Return the [x, y] coordinate for the center point of the cell that contains the specified text.  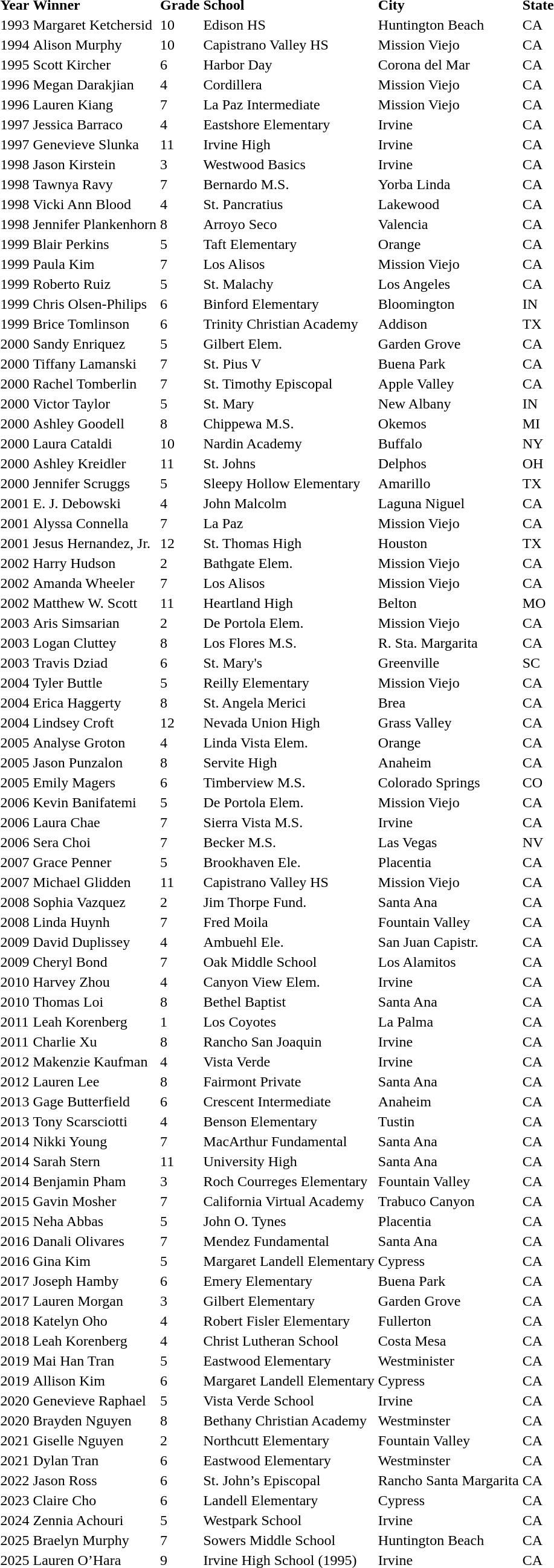
Nikki Young [95, 1141]
St. Johns [289, 463]
La Paz [289, 523]
Jim Thorpe Fund. [289, 902]
Grass Valley [448, 723]
Lauren Morgan [95, 1301]
Crescent Intermediate [289, 1102]
Katelyn Oho [95, 1321]
Victor Taylor [95, 404]
Neha Abbas [95, 1221]
Nevada Union High [289, 723]
Addison [448, 324]
Erica Haggerty [95, 703]
Blair Perkins [95, 244]
Benson Elementary [289, 1121]
Gavin Mosher [95, 1201]
Linda Huynh [95, 922]
John Malcolm [289, 503]
Jason Ross [95, 1480]
Jason Kirstein [95, 164]
Becker M.S. [289, 842]
Timberview M.S. [289, 782]
Westminister [448, 1361]
Tawnya Ravy [95, 184]
Michael Glidden [95, 882]
Los Alamitos [448, 962]
Lauren Kiang [95, 105]
Rachel Tomberlin [95, 384]
Servite High [289, 763]
Valencia [448, 224]
St. Timothy Episcopal [289, 384]
Scott Kircher [95, 65]
Amarillo [448, 483]
Sleepy Hollow Elementary [289, 483]
R. Sta. Margarita [448, 643]
California Virtual Academy [289, 1201]
Fairmont Private [289, 1082]
Vista Verde [289, 1062]
Zennia Achouri [95, 1520]
Jessica Barraco [95, 124]
Harbor Day [289, 65]
Travis Dziad [95, 663]
Brea [448, 703]
Lakewood [448, 204]
Linda Vista Elem. [289, 743]
Rancho Santa Margarita [448, 1480]
Gilbert Elementary [289, 1301]
Bloomington [448, 304]
Ashley Kreidler [95, 463]
Alison Murphy [95, 45]
Yorba Linda [448, 184]
Emily Magers [95, 782]
Chris Olsen-Philips [95, 304]
Allison Kim [95, 1381]
Costa Mesa [448, 1341]
Alyssa Connella [95, 523]
Megan Darakjian [95, 85]
Mendez Fundamental [289, 1241]
Christ Lutheran School [289, 1341]
Irvine High [289, 144]
Brice Tomlinson [95, 324]
Edison HS [289, 25]
Lindsey Croft [95, 723]
Corona del Mar [448, 65]
Logan Cluttey [95, 643]
Sandy Enriquez [95, 344]
Harry Hudson [95, 563]
Matthew W. Scott [95, 603]
Danali Olivares [95, 1241]
San Juan Capistr. [448, 942]
Houston [448, 543]
Braelyn Murphy [95, 1540]
Los Angeles [448, 284]
Tyler Buttle [95, 683]
Joseph Hamby [95, 1281]
Sarah Stern [95, 1161]
Laura Cataldi [95, 444]
St. Angela Merici [289, 703]
Eastshore Elementary [289, 124]
Los Coyotes [289, 1022]
St. Pancratius [289, 204]
Thomas Loi [95, 1002]
Sierra Vista M.S. [289, 822]
Genevieve Raphael [95, 1401]
Laguna Niguel [448, 503]
Margaret Ketchersid [95, 25]
Chippewa M.S. [289, 424]
Nardin Academy [289, 444]
Roberto Ruiz [95, 284]
Claire Cho [95, 1500]
Jennifer Scruggs [95, 483]
Charlie Xu [95, 1042]
St. Malachy [289, 284]
Fred Moila [289, 922]
Bethany Christian Academy [289, 1421]
Grace Penner [95, 862]
Brookhaven Ele. [289, 862]
Fullerton [448, 1321]
Emery Elementary [289, 1281]
St. Pius V [289, 364]
Bethel Baptist [289, 1002]
Arroyo Seco [289, 224]
Analyse Groton [95, 743]
Laura Chae [95, 822]
St. Mary [289, 404]
Tustin [448, 1121]
Colorado Springs [448, 782]
E. J. Debowski [95, 503]
St. John’s Episcopal [289, 1480]
Vicki Ann Blood [95, 204]
Tony Scarsciotti [95, 1121]
Okemos [448, 424]
Gage Butterfield [95, 1102]
Apple Valley [448, 384]
Bathgate Elem. [289, 563]
Canyon View Elem. [289, 982]
David Duplissey [95, 942]
Taft Elementary [289, 244]
Giselle Nguyen [95, 1441]
Westpark School [289, 1520]
St. Thomas High [289, 543]
Oak Middle School [289, 962]
Greenville [448, 663]
Las Vegas [448, 842]
Sophia Vazquez [95, 902]
Trabuco Canyon [448, 1201]
Cheryl Bond [95, 962]
Jason Punzalon [95, 763]
Trinity Christian Academy [289, 324]
Los Flores M.S. [289, 643]
La Palma [448, 1022]
Cordillera [289, 85]
St. Mary's [289, 663]
1 [180, 1022]
University High [289, 1161]
Vista Verde School [289, 1401]
Jesus Hernandez, Jr. [95, 543]
Makenzie Kaufman [95, 1062]
Ambuehl Ele. [289, 942]
Paula Kim [95, 264]
Brayden Nguyen [95, 1421]
Genevieve Slunka [95, 144]
Mai Han Tran [95, 1361]
La Paz Intermediate [289, 105]
Northcutt Elementary [289, 1441]
Kevin Banifatemi [95, 802]
MacArthur Fundamental [289, 1141]
Lauren Lee [95, 1082]
Westwood Basics [289, 164]
Aris Simsarian [95, 623]
Benjamin Pham [95, 1181]
Jennifer Plankenhorn [95, 224]
Delphos [448, 463]
Gina Kim [95, 1261]
Rancho San Joaquin [289, 1042]
Amanda Wheeler [95, 583]
New Albany [448, 404]
Harvey Zhou [95, 982]
Belton [448, 603]
Dylan Tran [95, 1460]
Tiffany Lamanski [95, 364]
Heartland High [289, 603]
Sera Choi [95, 842]
Binford Elementary [289, 304]
Robert Fisler Elementary [289, 1321]
Roch Courreges Elementary [289, 1181]
Landell Elementary [289, 1500]
Reilly Elementary [289, 683]
Gilbert Elem. [289, 344]
Buffalo [448, 444]
Sowers Middle School [289, 1540]
John O. Tynes [289, 1221]
Ashley Goodell [95, 424]
Bernardo M.S. [289, 184]
